For the text-containing cell, return its midpoint in (X, Y) coordinate format. 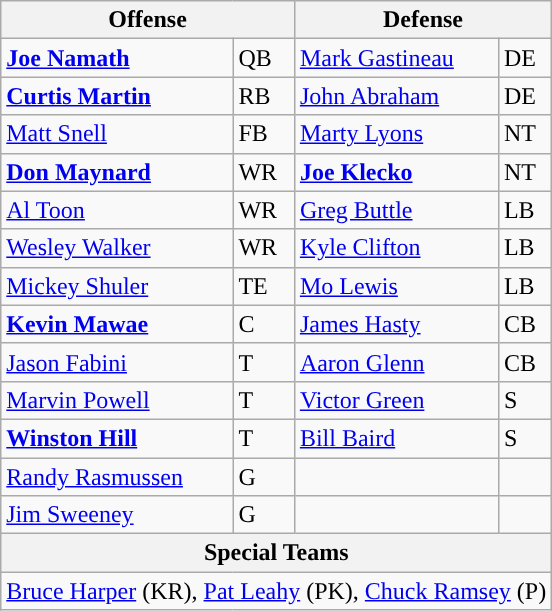
Bill Baird (396, 438)
Joe Klecko (396, 172)
C (264, 324)
Special Teams (276, 553)
Victor Green (396, 400)
Mickey Shuler (117, 286)
Aaron Glenn (396, 362)
Matt Snell (117, 134)
John Abraham (396, 96)
QB (264, 58)
TE (264, 286)
Marvin Powell (117, 400)
Joe Namath (117, 58)
Mo Lewis (396, 286)
RB (264, 96)
Winston Hill (117, 438)
Curtis Martin (117, 96)
Offense (148, 20)
Kevin Mawae (117, 324)
James Hasty (396, 324)
Bruce Harper (KR), Pat Leahy (PK), Chuck Ramsey (P) (276, 591)
Al Toon (117, 210)
FB (264, 134)
Defense (422, 20)
Kyle Clifton (396, 248)
Jim Sweeney (117, 515)
Jason Fabini (117, 362)
Marty Lyons (396, 134)
Don Maynard (117, 172)
Mark Gastineau (396, 58)
Wesley Walker (117, 248)
Greg Buttle (396, 210)
Randy Rasmussen (117, 477)
